Extract the (X, Y) coordinate from the center of the cell holding the provided text.  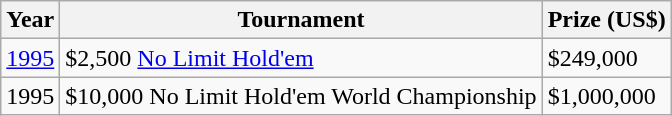
$2,500 No Limit Hold'em (301, 58)
Prize (US$) (606, 20)
Year (30, 20)
$1,000,000 (606, 96)
$10,000 No Limit Hold'em World Championship (301, 96)
Tournament (301, 20)
$249,000 (606, 58)
